Output the (X, Y) coordinate of the center of the cell containing the given text.  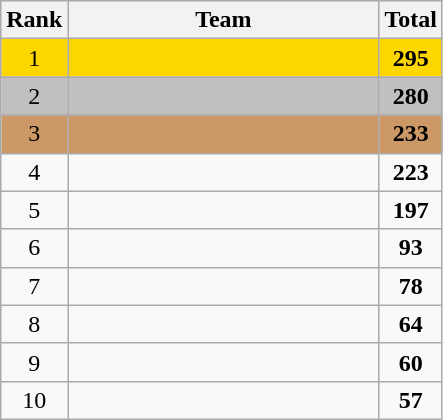
4 (34, 172)
1 (34, 58)
295 (411, 58)
197 (411, 210)
6 (34, 248)
10 (34, 400)
78 (411, 286)
60 (411, 362)
9 (34, 362)
93 (411, 248)
5 (34, 210)
57 (411, 400)
223 (411, 172)
233 (411, 134)
Total (411, 20)
7 (34, 286)
2 (34, 96)
8 (34, 324)
Team (224, 20)
280 (411, 96)
Rank (34, 20)
64 (411, 324)
3 (34, 134)
